Capture the cell that displays the provided text and extract its (X, Y) central coordinate. 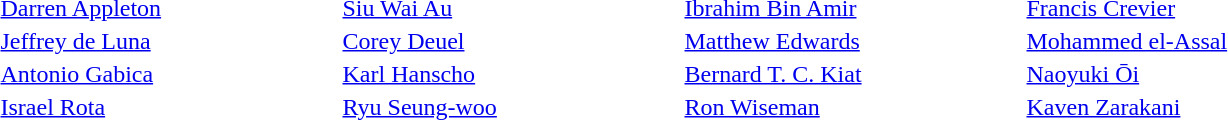
Karl Hanscho (510, 74)
Bernard T. C. Kiat (852, 74)
Corey Deuel (510, 41)
Matthew Edwards (852, 41)
